Extract the (X, Y) coordinate from the center of the cell holding the provided text.  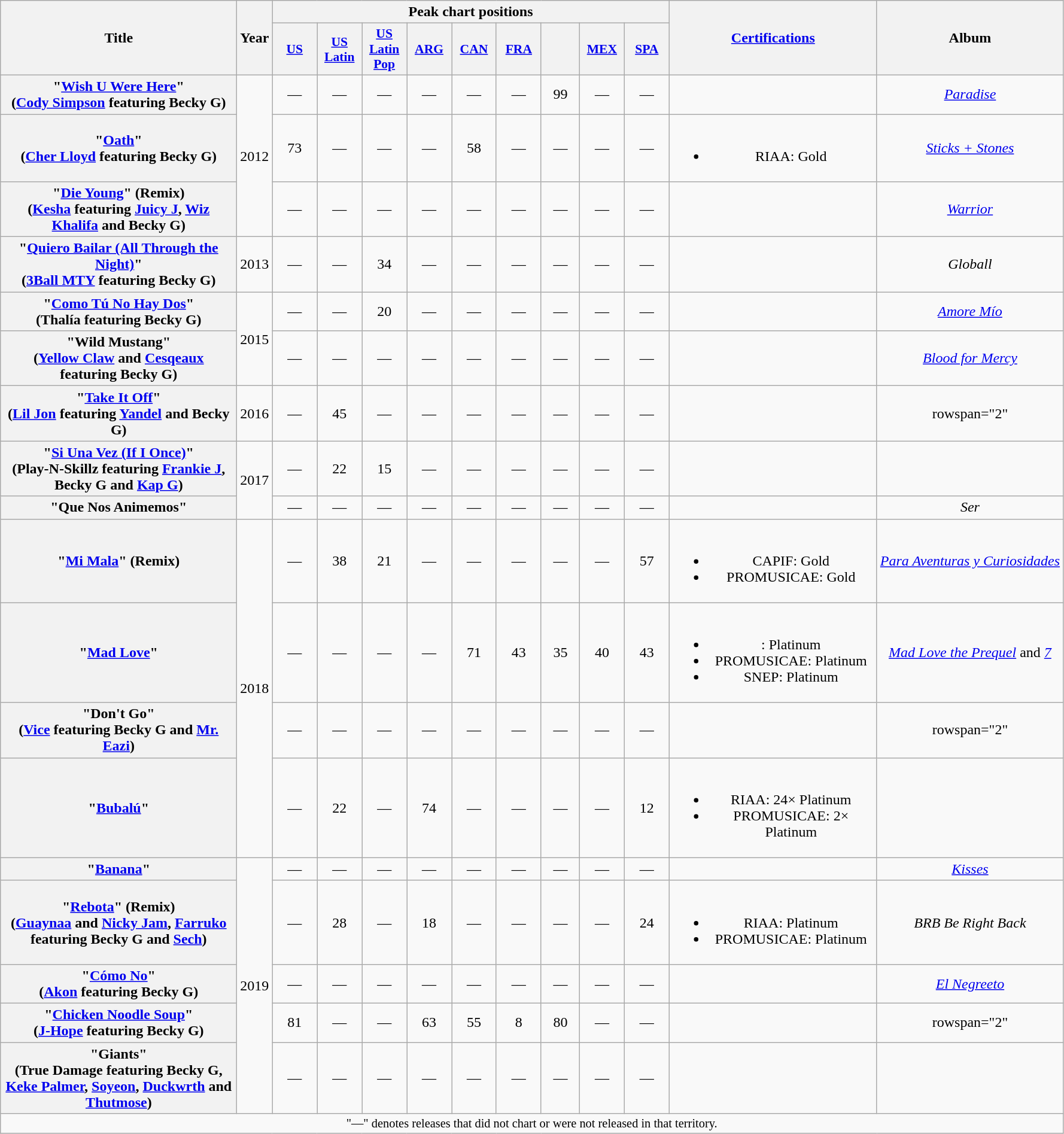
57 (646, 561)
2017 (255, 480)
ARG (430, 49)
"Mi Mala" (Remix) (118, 561)
Album (969, 38)
8 (518, 1022)
"Wild Mustang"(Yellow Claw and Cesqeaux featuring Becky G) (118, 358)
Blood for Mercy (969, 358)
CAPIF: GoldPROMUSICAE: Gold (773, 561)
"Don't Go"(Vice featuring Becky G and Mr. Eazi) (118, 730)
BRB Be Right Back (969, 922)
"Oath"(Cher Lloyd featuring Becky G) (118, 147)
"—" denotes releases that did not chart or were not released in that territory. (532, 1124)
"Banana" (118, 869)
RIAA: 24× Platinum PROMUSICAE: 2× Platinum (773, 808)
Para Aventuras y Curiosidades (969, 561)
"Mad Love" (118, 652)
MEX (602, 49)
38 (340, 561)
Ser (969, 507)
Warrior (969, 209)
"Die Young" (Remix)(Kesha featuring Juicy J, Wiz Khalifa and Becky G) (118, 209)
Kisses (969, 869)
CAN (474, 49)
81 (294, 1022)
Certifications (773, 38)
US (294, 49)
Globall (969, 265)
FRA (518, 49)
80 (560, 1022)
12 (646, 808)
: PlatinumPROMUSICAE: PlatinumSNEP: Platinum (773, 652)
"Wish U Were Here"(Cody Simpson featuring Becky G) (118, 95)
28 (340, 922)
2015 (255, 339)
73 (294, 147)
Title (118, 38)
34 (384, 265)
"Que Nos Animemos" (118, 507)
"Si Una Vez (If I Once)"(Play-N-Skillz featuring Frankie J, Becky G and Kap G) (118, 469)
15 (384, 469)
RIAA: Platinum PROMUSICAE: Platinum (773, 922)
74 (430, 808)
2018 (255, 688)
21 (384, 561)
"Take It Off"(Lil Jon featuring Yandel and Becky G) (118, 414)
Peak chart positions (470, 12)
"Cómo No"(Akon featuring Becky G) (118, 984)
35 (560, 652)
24 (646, 922)
2013 (255, 265)
"Giants"(True Damage featuring Becky G, Keke Palmer, Soyeon, Duckwrth and Thutmose) (118, 1078)
2019 (255, 985)
20 (384, 311)
71 (474, 652)
Year (255, 38)
El Negreeto (969, 984)
55 (474, 1022)
SPA (646, 49)
Amore Mío (969, 311)
2012 (255, 156)
"Quiero Bailar (All Through the Night)"(3Ball MTY featuring Becky G) (118, 265)
"Rebota" (Remix)(Guaynaa and Nicky Jam, Farruko featuring Becky G and Sech) (118, 922)
RIAA: Gold (773, 147)
"Chicken Noodle Soup"(J-Hope featuring Becky G) (118, 1022)
58 (474, 147)
45 (340, 414)
63 (430, 1022)
"Como Tú No Hay Dos"(Thalía featuring Becky G) (118, 311)
Mad Love the Prequel and 7 (969, 652)
2016 (255, 414)
18 (430, 922)
USLatinPop (384, 49)
99 (560, 95)
USLatin (340, 49)
Sticks + Stones (969, 147)
"Bubalú" (118, 808)
40 (602, 652)
Paradise (969, 95)
